Search for the cell housing the specified text and yield its (X, Y) center coordinate. 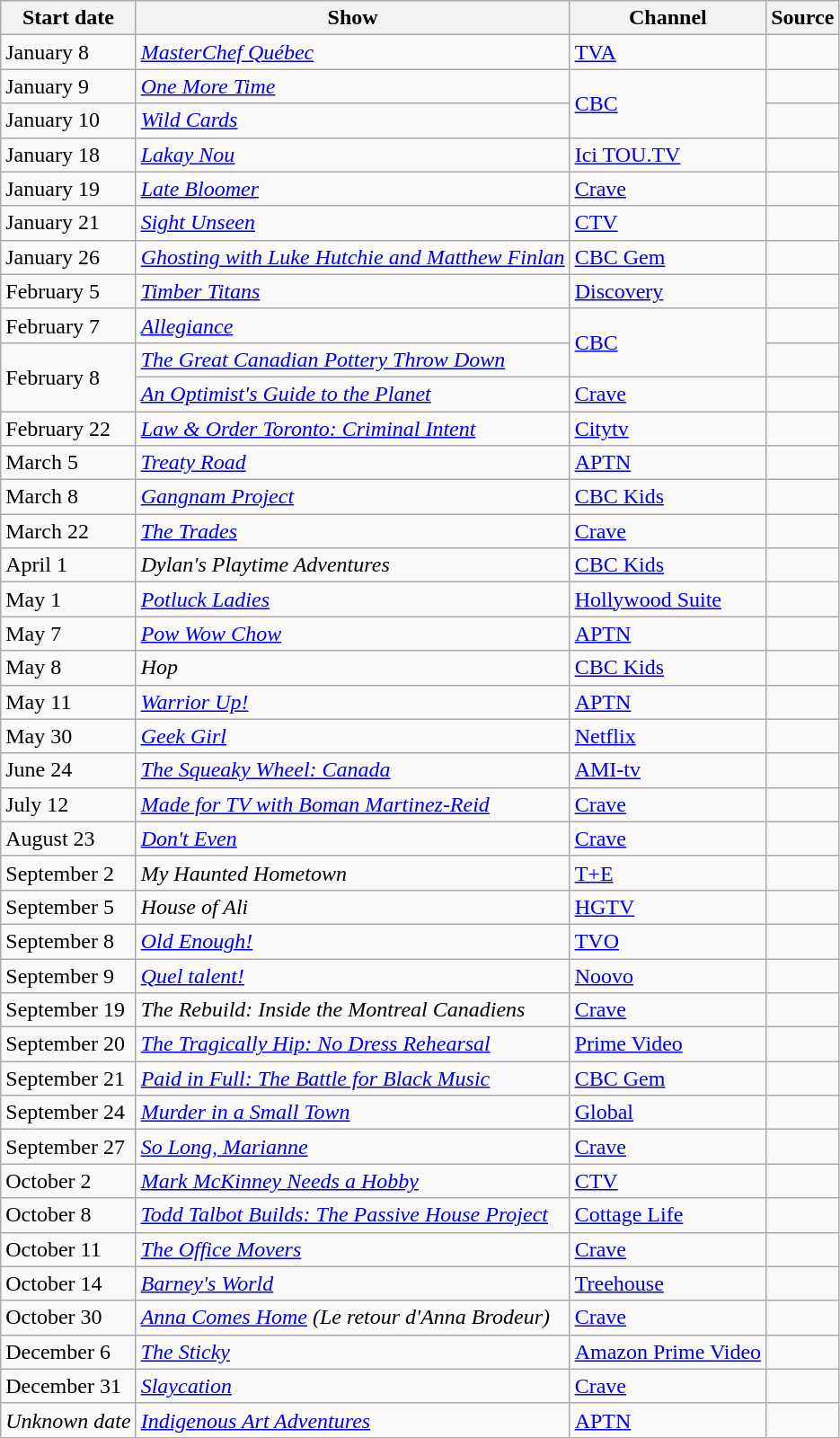
February 8 (68, 377)
Start date (68, 18)
February 22 (68, 429)
The Squeaky Wheel: Canada (352, 770)
Dylan's Playtime Adventures (352, 565)
The Office Movers (352, 1249)
Hollywood Suite (668, 599)
Don't Even (352, 839)
The Great Canadian Pottery Throw Down (352, 359)
January 18 (68, 155)
July 12 (68, 804)
September 9 (68, 975)
T+E (668, 873)
September 24 (68, 1113)
Late Bloomer (352, 189)
October 8 (68, 1215)
AMI-tv (668, 770)
March 8 (68, 497)
Geek Girl (352, 736)
Allegiance (352, 325)
April 1 (68, 565)
October 2 (68, 1181)
Channel (668, 18)
Sight Unseen (352, 223)
The Tragically Hip: No Dress Rehearsal (352, 1044)
Citytv (668, 429)
Amazon Prime Video (668, 1352)
Old Enough! (352, 941)
August 23 (68, 839)
Hop (352, 668)
Show (352, 18)
September 19 (68, 1010)
Netflix (668, 736)
The Rebuild: Inside the Montreal Canadiens (352, 1010)
Potluck Ladies (352, 599)
HGTV (668, 907)
Paid in Full: The Battle for Black Music (352, 1078)
One More Time (352, 86)
October 11 (68, 1249)
Wild Cards (352, 120)
Murder in a Small Town (352, 1113)
Noovo (668, 975)
September 21 (68, 1078)
The Trades (352, 531)
Law & Order Toronto: Criminal Intent (352, 429)
Pow Wow Chow (352, 634)
March 22 (68, 531)
Gangnam Project (352, 497)
Anna Comes Home (Le retour d'Anna Brodeur) (352, 1318)
February 5 (68, 291)
October 14 (68, 1283)
Source (803, 18)
Unknown date (68, 1420)
Ici TOU.TV (668, 155)
The Sticky (352, 1352)
January 26 (68, 257)
March 5 (68, 463)
September 27 (68, 1147)
September 8 (68, 941)
January 9 (68, 86)
January 21 (68, 223)
Warrior Up! (352, 702)
Indigenous Art Adventures (352, 1420)
May 7 (68, 634)
May 8 (68, 668)
May 11 (68, 702)
September 5 (68, 907)
Mark McKinney Needs a Hobby (352, 1181)
Made for TV with Boman Martinez-Reid (352, 804)
House of Ali (352, 907)
TVA (668, 52)
Quel talent! (352, 975)
My Haunted Hometown (352, 873)
An Optimist's Guide to the Planet (352, 394)
January 10 (68, 120)
December 31 (68, 1386)
May 1 (68, 599)
September 2 (68, 873)
December 6 (68, 1352)
Treehouse (668, 1283)
Discovery (668, 291)
Slaycation (352, 1386)
May 30 (68, 736)
Timber Titans (352, 291)
Cottage Life (668, 1215)
Prime Video (668, 1044)
June 24 (68, 770)
Lakay Nou (352, 155)
So Long, Marianne (352, 1147)
January 19 (68, 189)
Todd Talbot Builds: The Passive House Project (352, 1215)
Ghosting with Luke Hutchie and Matthew Finlan (352, 257)
Barney's World (352, 1283)
Treaty Road (352, 463)
Global (668, 1113)
October 30 (68, 1318)
February 7 (68, 325)
TVO (668, 941)
MasterChef Québec (352, 52)
January 8 (68, 52)
September 20 (68, 1044)
